Identify which cell holds the provided text, then report its [x, y] central coordinate. 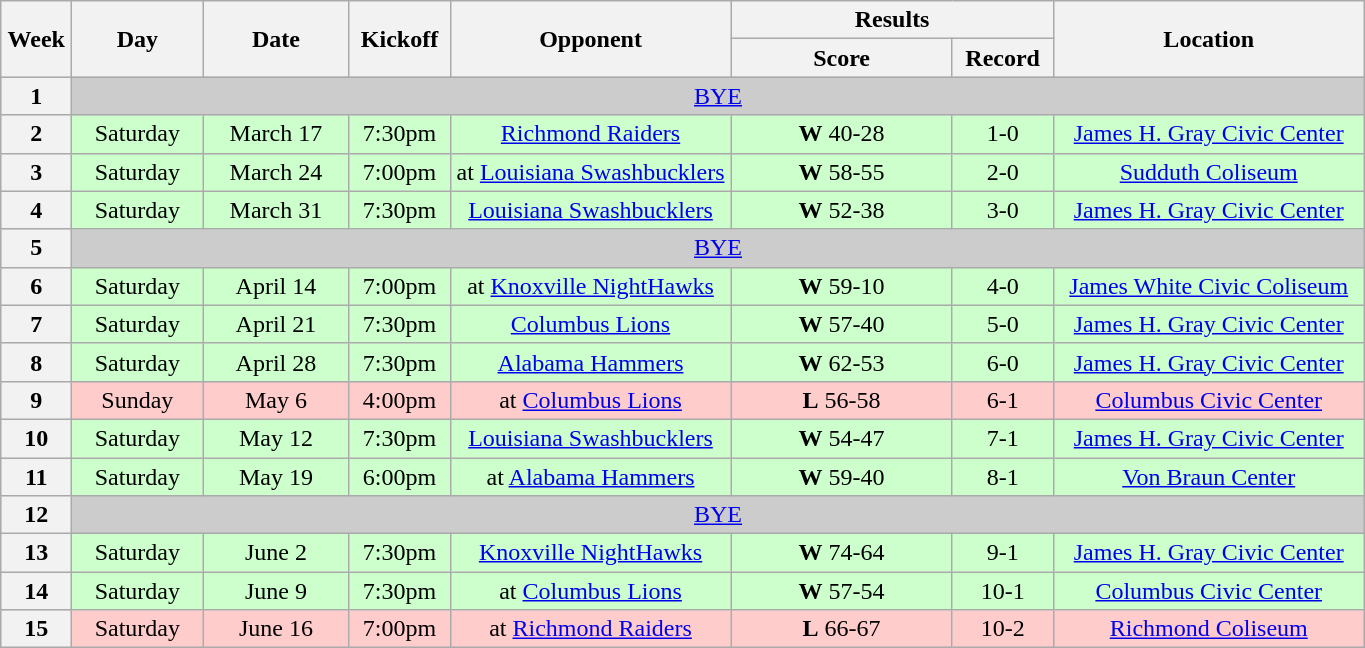
9-1 [1002, 553]
7 [36, 324]
9 [36, 400]
W 59-40 [842, 477]
10-1 [1002, 591]
4-0 [1002, 286]
1-0 [1002, 134]
6-1 [1002, 400]
Date [276, 39]
April 21 [276, 324]
May 12 [276, 438]
2 [36, 134]
March 17 [276, 134]
W 57-54 [842, 591]
3 [36, 172]
May 19 [276, 477]
Sunday [138, 400]
13 [36, 553]
15 [36, 629]
4:00pm [400, 400]
May 6 [276, 400]
4 [36, 210]
April 28 [276, 362]
W 74-64 [842, 553]
8 [36, 362]
Knoxville NightHawks [590, 553]
11 [36, 477]
W 40-28 [842, 134]
Score [842, 58]
Richmond Coliseum [1208, 629]
14 [36, 591]
Location [1208, 39]
June 16 [276, 629]
James White Civic Coliseum [1208, 286]
W 62-53 [842, 362]
Week [36, 39]
Von Braun Center [1208, 477]
2-0 [1002, 172]
10-2 [1002, 629]
March 31 [276, 210]
June 2 [276, 553]
Results [892, 20]
W 54-47 [842, 438]
Richmond Raiders [590, 134]
6:00pm [400, 477]
7-1 [1002, 438]
5-0 [1002, 324]
Kickoff [400, 39]
1 [36, 96]
June 9 [276, 591]
10 [36, 438]
12 [36, 515]
Record [1002, 58]
March 24 [276, 172]
Alabama Hammers [590, 362]
L 66-67 [842, 629]
3-0 [1002, 210]
8-1 [1002, 477]
W 57-40 [842, 324]
Opponent [590, 39]
Day [138, 39]
W 59-10 [842, 286]
Columbus Lions [590, 324]
W 58-55 [842, 172]
6 [36, 286]
at Alabama Hammers [590, 477]
April 14 [276, 286]
at Louisiana Swashbucklers [590, 172]
L 56-58 [842, 400]
at Richmond Raiders [590, 629]
6-0 [1002, 362]
at Knoxville NightHawks [590, 286]
Sudduth Coliseum [1208, 172]
5 [36, 248]
W 52-38 [842, 210]
